Return [X, Y] of the center of cell containing provided text 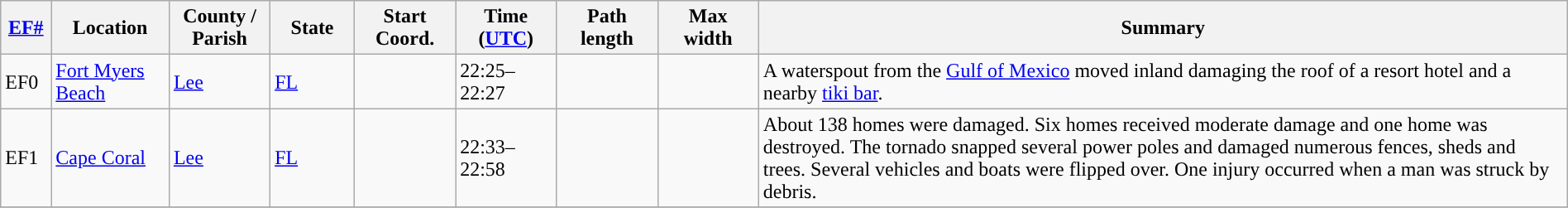
County / Parish [219, 28]
EF# [26, 28]
Location [111, 28]
Max width [708, 28]
Fort Myers Beach [111, 81]
A waterspout from the Gulf of Mexico moved inland damaging the roof of a resort hotel and a nearby tiki bar. [1163, 81]
Summary [1163, 28]
Time (UTC) [506, 28]
EF1 [26, 157]
Cape Coral [111, 157]
Path length [607, 28]
State [313, 28]
22:33–22:58 [506, 157]
22:25–22:27 [506, 81]
Start Coord. [404, 28]
EF0 [26, 81]
